Detect which cell encompasses the target text, then output its [X, Y] center coordinate. 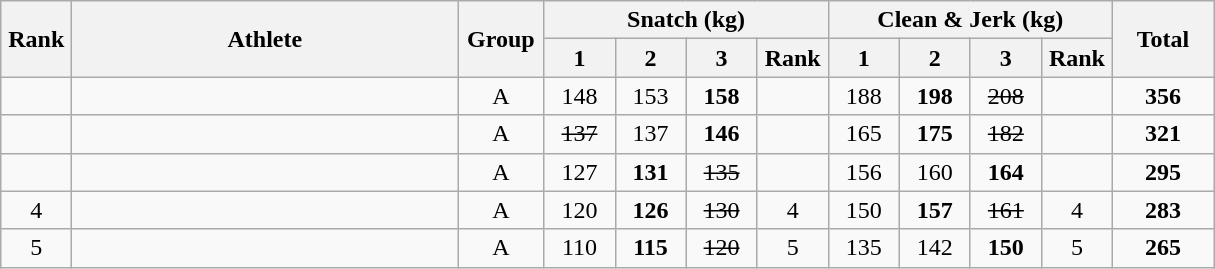
295 [1162, 172]
130 [722, 210]
Clean & Jerk (kg) [970, 20]
156 [864, 172]
142 [934, 248]
283 [1162, 210]
Group [501, 39]
321 [1162, 134]
115 [650, 248]
175 [934, 134]
188 [864, 96]
110 [580, 248]
146 [722, 134]
182 [1006, 134]
164 [1006, 172]
Total [1162, 39]
153 [650, 96]
Athlete [265, 39]
208 [1006, 96]
160 [934, 172]
158 [722, 96]
126 [650, 210]
131 [650, 172]
165 [864, 134]
157 [934, 210]
127 [580, 172]
265 [1162, 248]
161 [1006, 210]
Snatch (kg) [686, 20]
198 [934, 96]
148 [580, 96]
356 [1162, 96]
